Identify which cell holds the provided text, then report its [x, y] central coordinate. 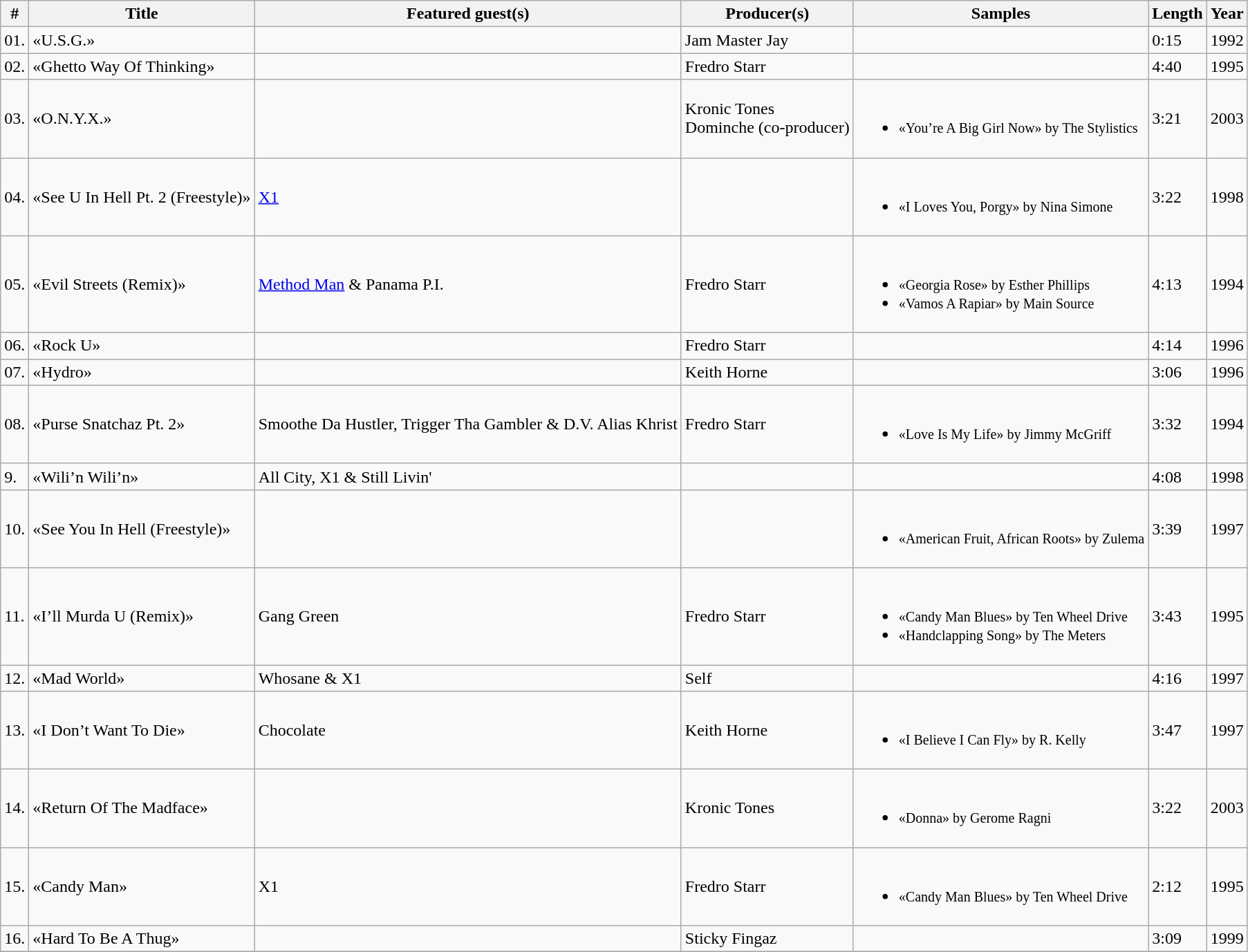
«See U In Hell Pt. 2 (Freestyle)» [142, 196]
1992 [1227, 40]
«Evil Streets (Remix)» [142, 284]
Title [142, 14]
04. [15, 196]
«Donna» by Gerome Ragni [1000, 809]
3:39 [1177, 528]
11. [15, 616]
«Candy Man Blues» by Ten Wheel Drive [1000, 886]
10. [15, 528]
Chocolate [467, 730]
«I’ll Murda U (Remix)» [142, 616]
08. [15, 424]
13. [15, 730]
3:09 [1177, 939]
Producer(s) [767, 14]
«U.S.G.» [142, 40]
4:40 [1177, 66]
«Mad World» [142, 678]
«Purse Snatchaz Pt. 2» [142, 424]
Whosane & X1 [467, 678]
«I Don’t Want To Die» [142, 730]
«Ghetto Way Of Thinking» [142, 66]
3:47 [1177, 730]
1999 [1227, 939]
2:12 [1177, 886]
Kronic TonesDominche (co-producer) [767, 119]
«You’re A Big Girl Now» by The Stylistics [1000, 119]
9. [15, 476]
«American Fruit, African Roots» by Zulema [1000, 528]
3:21 [1177, 119]
4:16 [1177, 678]
«I Believe I Can Fly» by R. Kelly [1000, 730]
3:43 [1177, 616]
Sticky Fingaz [767, 939]
4:14 [1177, 346]
«See You In Hell (Freestyle)» [142, 528]
07. [15, 372]
05. [15, 284]
3:06 [1177, 372]
All City, X1 & Still Livin' [467, 476]
Gang Green [467, 616]
Jam Master Jay [767, 40]
Length [1177, 14]
Featured guest(s) [467, 14]
«Georgia Rose» by Esther Phillips«Vamos A Rapiar» by Main Source [1000, 284]
«Candy Man» [142, 886]
Smoothe Da Hustler, Trigger Tha Gambler & D.V. Alias Khrist [467, 424]
«Wili’n Wili’n» [142, 476]
02. [15, 66]
«Hydro» [142, 372]
«O.N.Y.X.» [142, 119]
14. [15, 809]
«Candy Man Blues» by Ten Wheel Drive«Handclapping Song» by The Meters [1000, 616]
«Rock U» [142, 346]
«Return Of The Madface» [142, 809]
4:13 [1177, 284]
Kronic Tones [767, 809]
«I Loves You, Porgy» by Nina Simone [1000, 196]
12. [15, 678]
Method Man & Panama P.I. [467, 284]
«Hard To Be A Thug» [142, 939]
16. [15, 939]
0:15 [1177, 40]
03. [15, 119]
Year [1227, 14]
Self [767, 678]
Samples [1000, 14]
3:32 [1177, 424]
06. [15, 346]
«Love Is My Life» by Jimmy McGriff [1000, 424]
01. [15, 40]
4:08 [1177, 476]
# [15, 14]
15. [15, 886]
